Extract the (X, Y) coordinate from the center of the cell holding the provided text.  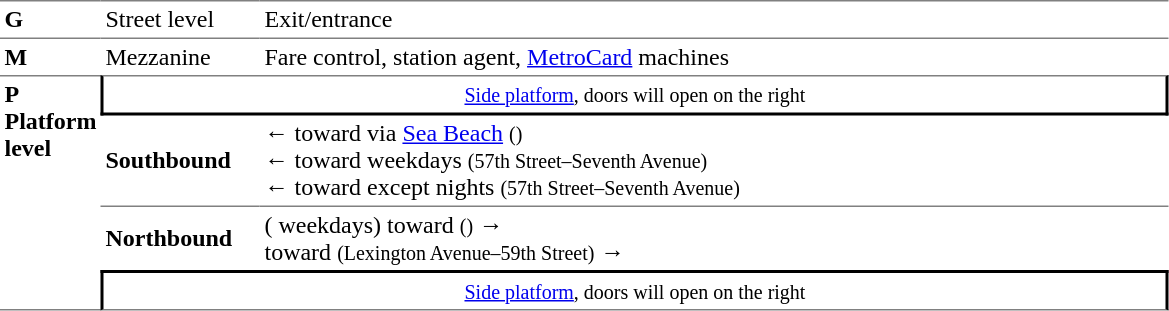
M (50, 57)
← toward via Sea Beach ()← toward weekdays (57th Street–Seventh Avenue)← toward except nights (57th Street–Seventh Avenue) (714, 162)
Southbound (180, 162)
Northbound (180, 238)
Exit/entrance (714, 19)
Fare control, station agent, MetroCard machines (714, 57)
( weekdays) toward () → toward (Lexington Avenue–59th Street) → (714, 238)
PPlatform level (50, 193)
G (50, 19)
Street level (180, 19)
Mezzanine (180, 57)
